Detect which cell encompasses the target text, then output its [x, y] center coordinate. 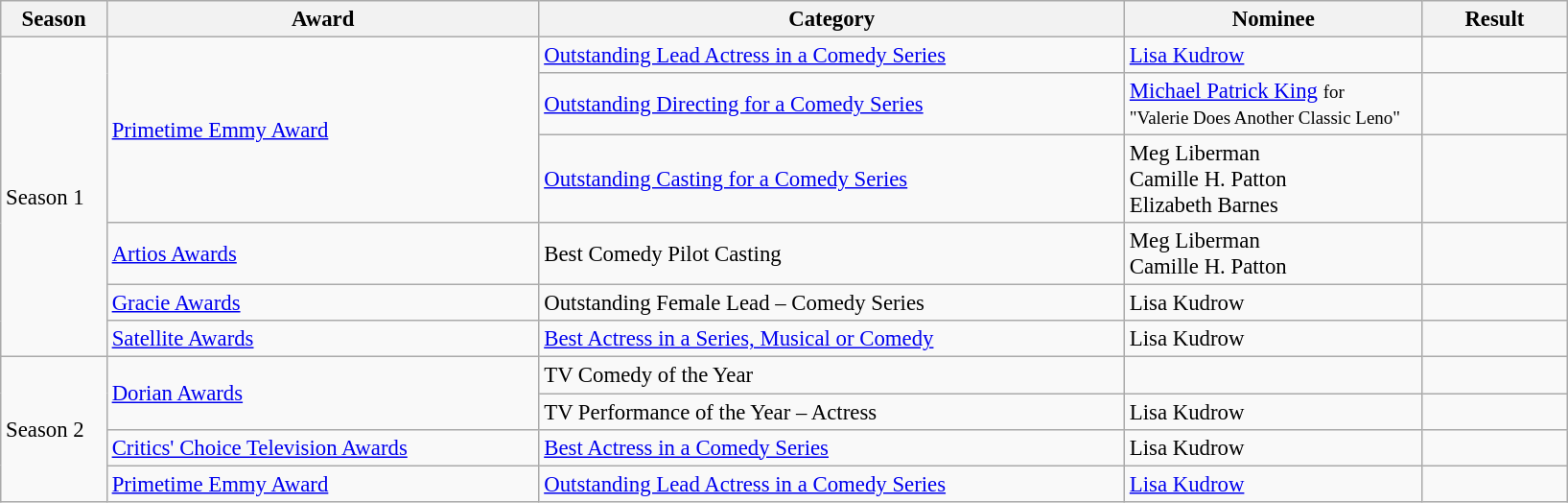
Season [54, 19]
Artios Awards [322, 253]
Season 2 [54, 429]
TV Performance of the Year – Actress [832, 412]
Satellite Awards [322, 339]
Meg LibermanCamille H. Patton [1274, 253]
Category [832, 19]
Award [322, 19]
Season 1 [54, 198]
Gracie Awards [322, 303]
Nominee [1274, 19]
TV Comedy of the Year [832, 375]
Result [1494, 19]
Best Actress in a Series, Musical or Comedy [832, 339]
Critics' Choice Television Awards [322, 447]
Michael Patrick King for "Valerie Does Another Classic Leno" [1274, 104]
Outstanding Casting for a Comedy Series [832, 180]
Outstanding Directing for a Comedy Series [832, 104]
Best Actress in a Comedy Series [832, 447]
Outstanding Female Lead – Comedy Series [832, 303]
Meg LibermanCamille H. PattonElizabeth Barnes [1274, 180]
Dorian Awards [322, 394]
Best Comedy Pilot Casting [832, 253]
